For the text-containing cell, return its midpoint in (x, y) coordinate format. 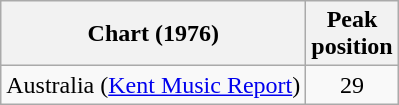
Australia (Kent Music Report) (154, 85)
Chart (1976) (154, 34)
29 (352, 85)
Peakposition (352, 34)
